Find where the given text appears and provide that cell's center as [x, y] coordinate. 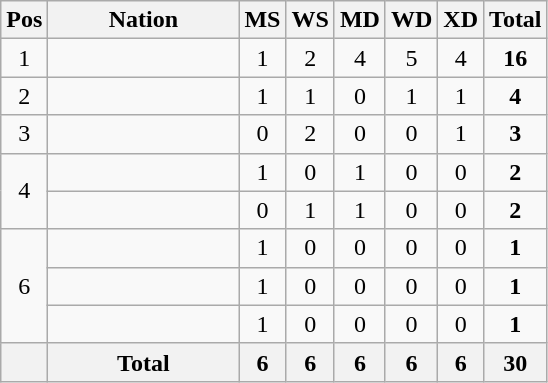
MS [262, 20]
5 [411, 58]
WD [411, 20]
Pos [24, 20]
Nation [144, 20]
WS [310, 20]
30 [516, 362]
XD [461, 20]
MD [360, 20]
16 [516, 58]
